Search for the cell housing the specified text and yield its [x, y] center coordinate. 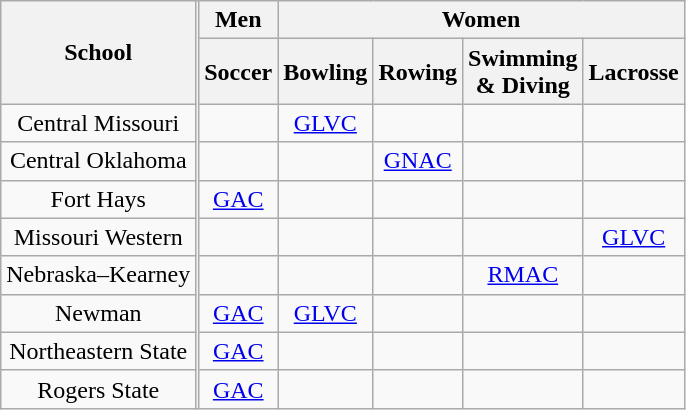
School [98, 52]
Central Missouri [98, 123]
Rowing [418, 72]
Men [238, 20]
Lacrosse [634, 72]
Rogers State [98, 389]
RMAC [523, 275]
Swimming& Diving [523, 72]
Nebraska–Kearney [98, 275]
Soccer [238, 72]
Fort Hays [98, 199]
Bowling [326, 72]
Missouri Western [98, 237]
Women [482, 20]
Northeastern State [98, 351]
GNAC [418, 161]
Newman [98, 313]
Central Oklahoma [98, 161]
